Provide the [x, y] coordinate of the cell's center where the given text is located.  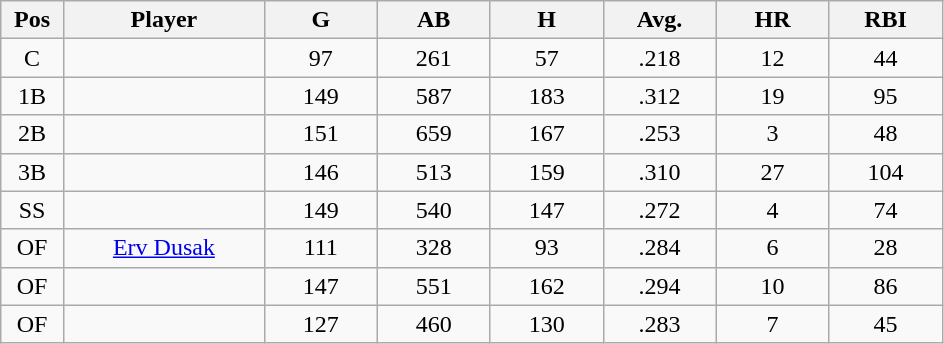
4 [772, 210]
10 [772, 286]
3B [32, 172]
.218 [660, 58]
151 [320, 134]
587 [434, 96]
167 [546, 134]
1B [32, 96]
104 [886, 172]
97 [320, 58]
.294 [660, 286]
12 [772, 58]
111 [320, 248]
SS [32, 210]
Player [164, 20]
146 [320, 172]
.284 [660, 248]
.312 [660, 96]
7 [772, 324]
328 [434, 248]
513 [434, 172]
.253 [660, 134]
127 [320, 324]
551 [434, 286]
44 [886, 58]
95 [886, 96]
162 [546, 286]
45 [886, 324]
H [546, 20]
.310 [660, 172]
659 [434, 134]
G [320, 20]
Pos [32, 20]
6 [772, 248]
74 [886, 210]
159 [546, 172]
261 [434, 58]
540 [434, 210]
.283 [660, 324]
C [32, 58]
48 [886, 134]
HR [772, 20]
Avg. [660, 20]
57 [546, 58]
183 [546, 96]
2B [32, 134]
Erv Dusak [164, 248]
460 [434, 324]
86 [886, 286]
AB [434, 20]
19 [772, 96]
.272 [660, 210]
RBI [886, 20]
130 [546, 324]
28 [886, 248]
93 [546, 248]
27 [772, 172]
3 [772, 134]
